Identify which cell holds the provided text, then report its (X, Y) central coordinate. 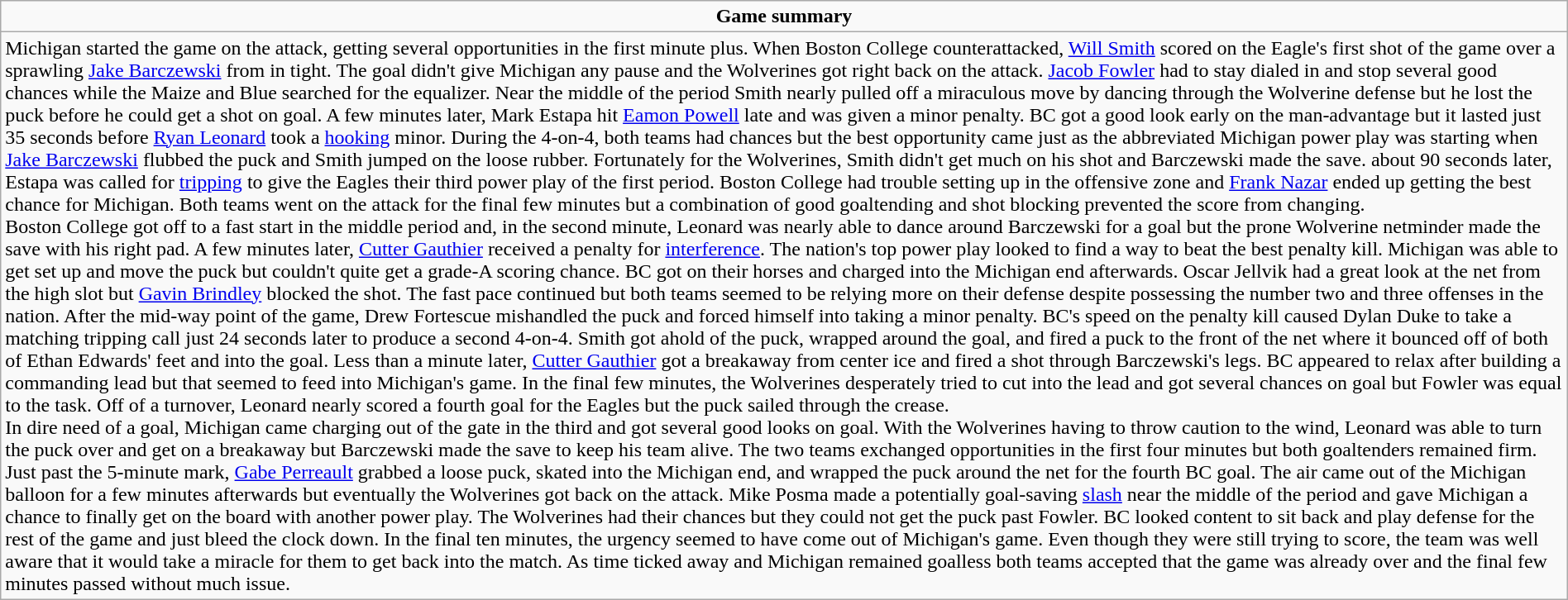
Game summary (784, 17)
